Find where the given text appears and provide that cell's center as [x, y] coordinate. 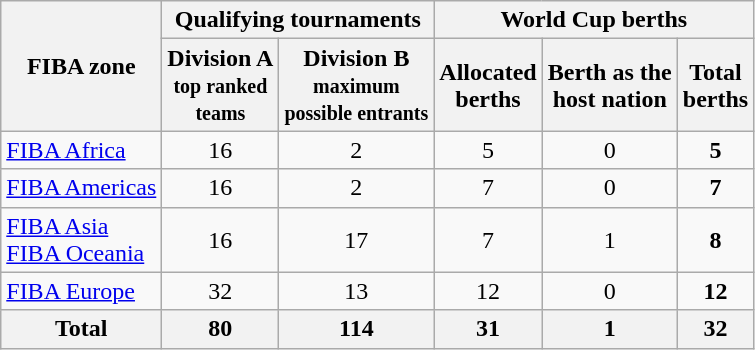
FIBA zone [82, 66]
FIBA Americas [82, 188]
Division Atop rankedteams [220, 85]
Totalberths [715, 85]
114 [356, 329]
31 [488, 329]
80 [220, 329]
13 [356, 291]
8 [715, 240]
FIBA AsiaFIBA Oceania [82, 240]
World Cup berths [594, 20]
Qualifying tournaments [298, 20]
FIBA Africa [82, 150]
FIBA Europe [82, 291]
Allocatedberths [488, 85]
Berth as thehost nation [610, 85]
17 [356, 240]
Total [82, 329]
Division Bmaximum possible entrants [356, 85]
